Provide the [X, Y] coordinate of the cell's center where the given text is located.  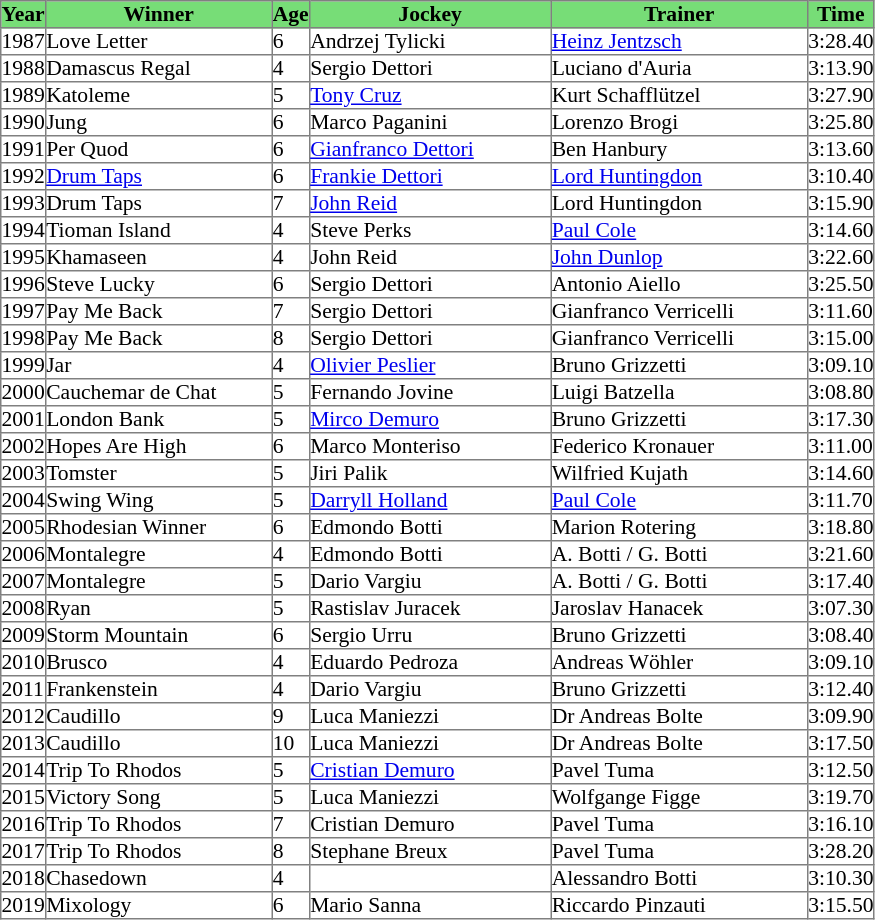
Time [840, 14]
2006 [24, 554]
2015 [24, 798]
Victory Song [158, 798]
Olivier Peslier [430, 366]
Andrzej Tylicki [430, 42]
Stephane Breux [430, 852]
Jung [158, 122]
3:27.90 [840, 96]
2003 [24, 474]
3:09.90 [840, 716]
Marion Rotering [679, 528]
Wolfgange Figge [679, 798]
2011 [24, 690]
1997 [24, 312]
3:15.90 [840, 204]
3:07.30 [840, 608]
Steve Lucky [158, 284]
1991 [24, 150]
3:15.50 [840, 906]
1993 [24, 204]
1988 [24, 68]
3:11.00 [840, 446]
Katoleme [158, 96]
Frankie Dettori [430, 176]
Ben Hanbury [679, 150]
Winner [158, 14]
Rhodesian Winner [158, 528]
2016 [24, 824]
Jockey [430, 14]
Tomster [158, 474]
2000 [24, 392]
Per Quod [158, 150]
2010 [24, 662]
Luciano d'Auria [679, 68]
Eduardo Pedroza [430, 662]
2002 [24, 446]
Tioman Island [158, 230]
Jar [158, 366]
Year [24, 14]
Hopes Are High [158, 446]
3:08.40 [840, 636]
Trainer [679, 14]
1990 [24, 122]
3:13.60 [840, 150]
Cauchemar de Chat [158, 392]
2013 [24, 744]
Marco Monteriso [430, 446]
3:15.00 [840, 338]
3:11.60 [840, 312]
3:08.80 [840, 392]
1987 [24, 42]
3:22.60 [840, 258]
3:25.50 [840, 284]
10 [290, 744]
Riccardo Pinzauti [679, 906]
3:17.50 [840, 744]
3:10.40 [840, 176]
2014 [24, 770]
Mixology [158, 906]
Lorenzo Brogi [679, 122]
3:28.20 [840, 852]
1998 [24, 338]
Storm Mountain [158, 636]
3:17.30 [840, 420]
Mirco Demuro [430, 420]
Sergio Urru [430, 636]
2007 [24, 582]
Khamaseen [158, 258]
3:12.50 [840, 770]
Frankenstein [158, 690]
Kurt Schafflützel [679, 96]
Love Letter [158, 42]
2008 [24, 608]
Tony Cruz [430, 96]
9 [290, 716]
1989 [24, 96]
London Bank [158, 420]
Steve Perks [430, 230]
1996 [24, 284]
3:10.30 [840, 878]
Age [290, 14]
3:11.70 [840, 500]
Wilfried Kujath [679, 474]
Chasedown [158, 878]
1994 [24, 230]
2018 [24, 878]
3:18.80 [840, 528]
3:16.10 [840, 824]
1999 [24, 366]
1995 [24, 258]
Jiri Palik [430, 474]
2005 [24, 528]
Antonio Aiello [679, 284]
Heinz Jentzsch [679, 42]
Luigi Batzella [679, 392]
Andreas Wöhler [679, 662]
Brusco [158, 662]
Swing Wing [158, 500]
Damascus Regal [158, 68]
Ryan [158, 608]
2019 [24, 906]
Marco Paganini [430, 122]
3:19.70 [840, 798]
3:17.40 [840, 582]
Alessandro Botti [679, 878]
3:25.80 [840, 122]
1992 [24, 176]
2009 [24, 636]
3:28.40 [840, 42]
Federico Kronauer [679, 446]
Jaroslav Hanacek [679, 608]
3:21.60 [840, 554]
Gianfranco Dettori [430, 150]
Mario Sanna [430, 906]
3:13.90 [840, 68]
Fernando Jovine [430, 392]
Darryll Holland [430, 500]
2012 [24, 716]
John Dunlop [679, 258]
2017 [24, 852]
3:12.40 [840, 690]
2004 [24, 500]
2001 [24, 420]
Rastislav Juracek [430, 608]
